Search for the cell housing the specified text and yield its (X, Y) center coordinate. 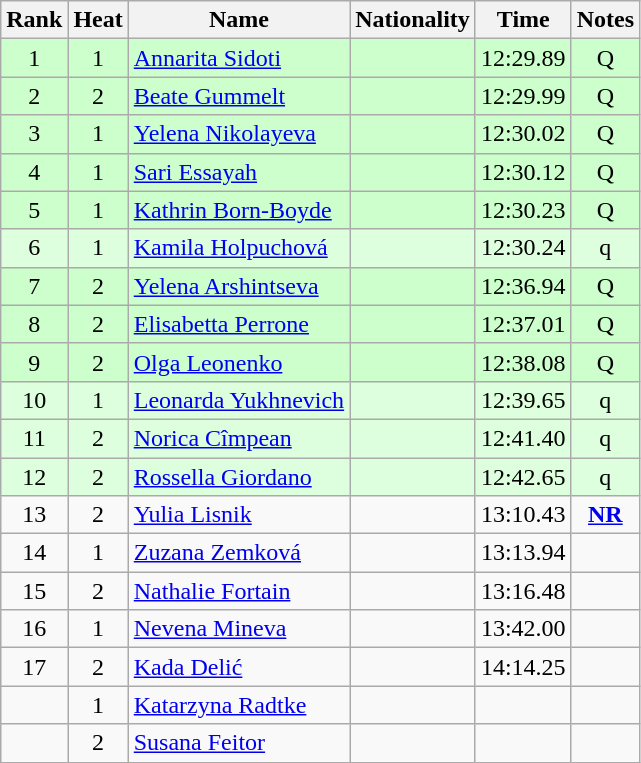
13 (34, 515)
12:38.08 (523, 362)
12:30.23 (523, 210)
Elisabetta Perrone (238, 324)
15 (34, 591)
5 (34, 210)
Name (238, 20)
Heat (98, 20)
13:10.43 (523, 515)
Kathrin Born-Boyde (238, 210)
12:30.12 (523, 172)
Nevena Mineva (238, 629)
12:30.02 (523, 134)
Norica Cîmpean (238, 438)
14 (34, 553)
Annarita Sidoti (238, 58)
Yelena Nikolayeva (238, 134)
4 (34, 172)
Nathalie Fortain (238, 591)
Leonarda Yukhnevich (238, 400)
Yulia Lisnik (238, 515)
7 (34, 286)
Olga Leonenko (238, 362)
13:42.00 (523, 629)
Rank (34, 20)
12:42.65 (523, 477)
Kada Delić (238, 667)
12:30.24 (523, 248)
Nationality (413, 20)
8 (34, 324)
6 (34, 248)
12:39.65 (523, 400)
12:36.94 (523, 286)
Sari Essayah (238, 172)
Susana Feitor (238, 743)
Notes (605, 20)
17 (34, 667)
11 (34, 438)
13:13.94 (523, 553)
Rossella Giordano (238, 477)
Zuzana Zemková (238, 553)
Kamila Holpuchová (238, 248)
12:37.01 (523, 324)
Yelena Arshintseva (238, 286)
Katarzyna Radtke (238, 705)
10 (34, 400)
14:14.25 (523, 667)
12:41.40 (523, 438)
13:16.48 (523, 591)
12 (34, 477)
12:29.89 (523, 58)
16 (34, 629)
3 (34, 134)
Beate Gummelt (238, 96)
Time (523, 20)
NR (605, 515)
9 (34, 362)
12:29.99 (523, 96)
